Output the (x, y) coordinate of the center of the cell containing the given text.  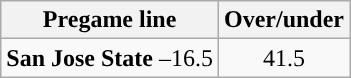
Over/under (284, 20)
Pregame line (110, 20)
San Jose State –16.5 (110, 58)
41.5 (284, 58)
